Output the (x, y) coordinate of the center of the cell containing the given text.  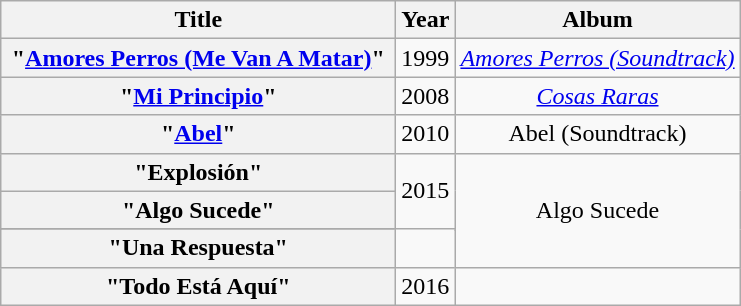
"Una Respuesta" (198, 248)
2015 (426, 191)
Algo Sucede (598, 210)
Year (426, 20)
Album (598, 20)
2016 (426, 286)
"Todo Está Aquí" (198, 286)
2008 (426, 96)
1999 (426, 58)
"Amores Perros (Me Van A Matar)" (198, 58)
2010 (426, 134)
Abel (Soundtrack) (598, 134)
"Mi Principio" (198, 96)
Cosas Raras (598, 96)
"Abel" (198, 134)
"Explosión" (198, 172)
Amores Perros (Soundtrack) (598, 58)
"Algo Sucede" (198, 210)
Title (198, 20)
